Locate the cell with the specified text and output its [x, y] center coordinate. 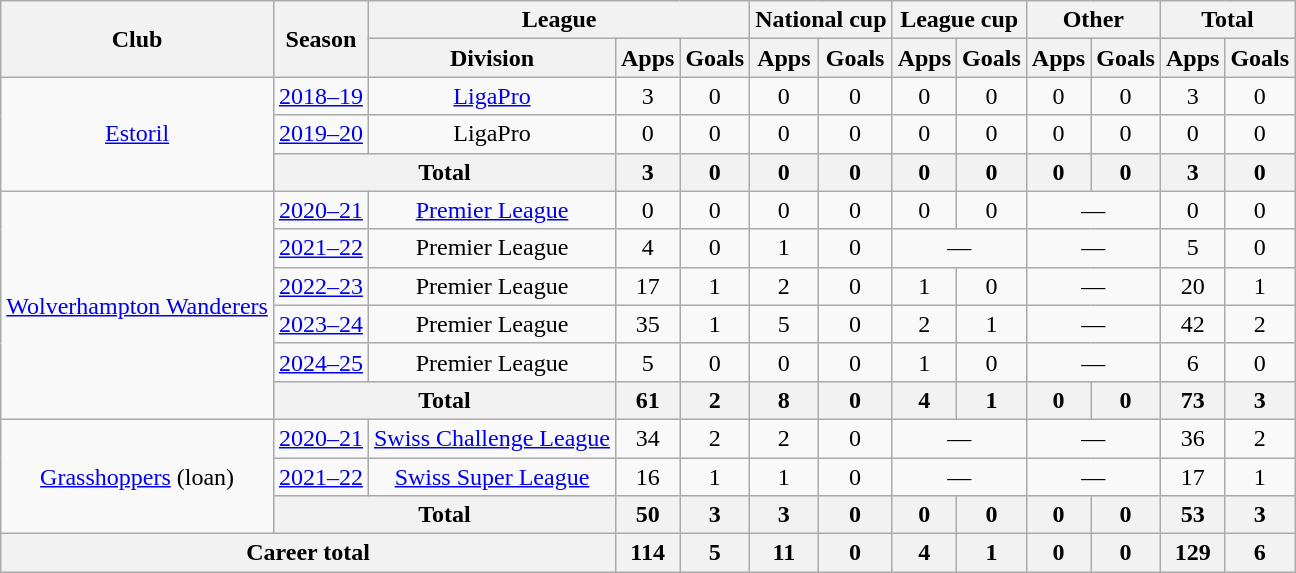
League [558, 20]
2023–24 [320, 324]
Wolverhampton Wanderers [138, 305]
2018–19 [320, 96]
Season [320, 39]
16 [647, 477]
National cup [821, 20]
129 [1192, 553]
34 [647, 438]
League cup [959, 20]
35 [647, 324]
114 [647, 553]
Career total [308, 553]
2022–23 [320, 286]
Swiss Super League [492, 477]
Estoril [138, 134]
61 [647, 400]
Other [1093, 20]
2019–20 [320, 134]
42 [1192, 324]
11 [784, 553]
50 [647, 515]
73 [1192, 400]
36 [1192, 438]
8 [784, 400]
Swiss Challenge League [492, 438]
53 [1192, 515]
Club [138, 39]
Division [492, 58]
20 [1192, 286]
Grasshoppers (loan) [138, 476]
2024–25 [320, 362]
